For the text-containing cell, return its midpoint in (X, Y) coordinate format. 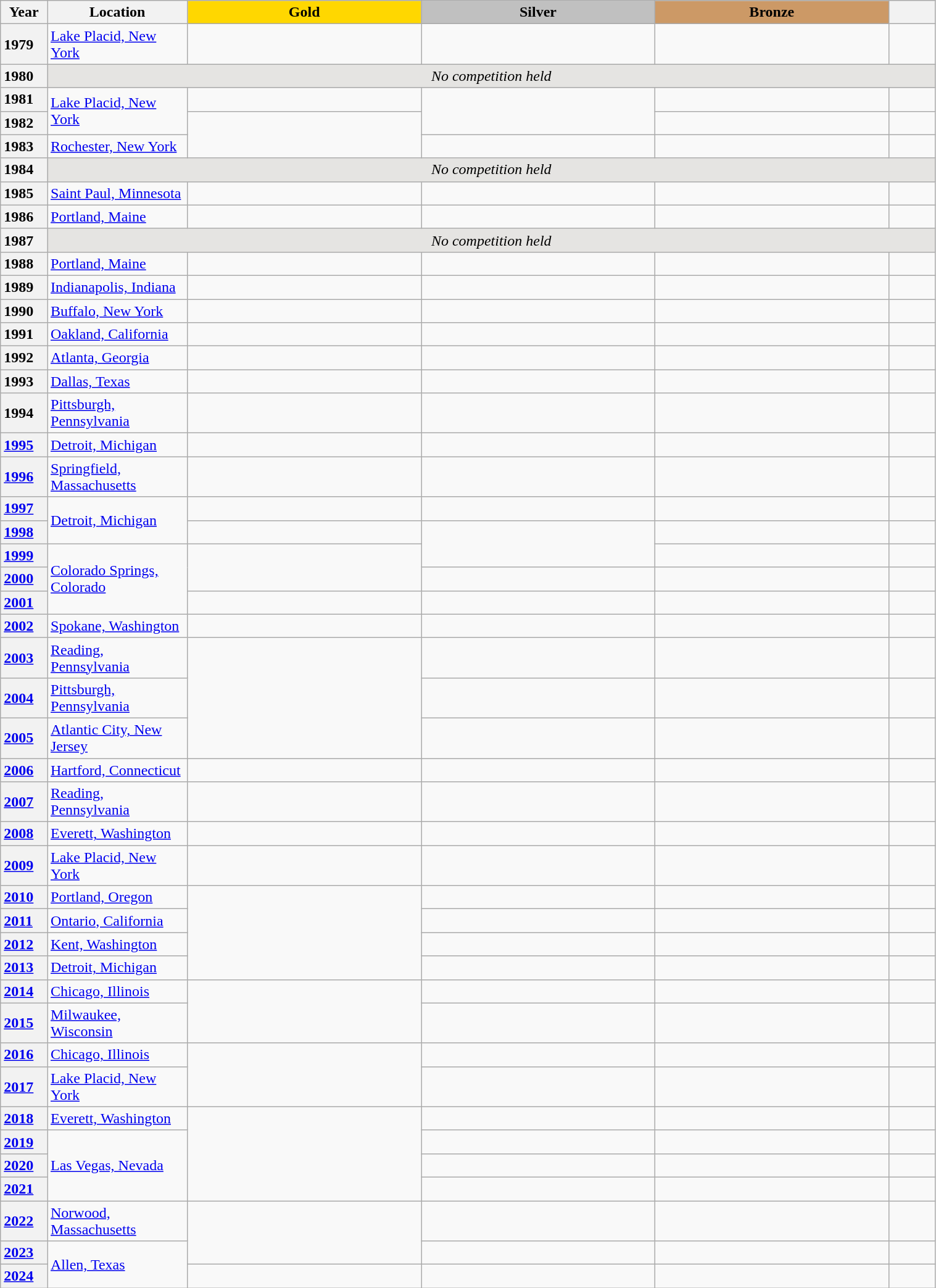
2024 (24, 1276)
Buffalo, New York (117, 310)
2012 (24, 944)
Spokane, Washington (117, 626)
2022 (24, 1221)
1986 (24, 217)
2014 (24, 991)
1981 (24, 99)
1994 (24, 413)
2001 (24, 602)
2020 (24, 1165)
Indianapolis, Indiana (117, 287)
Springfield, Massachusetts (117, 476)
1998 (24, 532)
Saint Paul, Minnesota (117, 193)
2007 (24, 802)
Gold (305, 12)
Portland, Oregon (117, 897)
Atlanta, Georgia (117, 358)
2016 (24, 1055)
2004 (24, 697)
1996 (24, 476)
Rochester, New York (117, 146)
1993 (24, 381)
2019 (24, 1142)
Oakland, California (117, 334)
1989 (24, 287)
1992 (24, 358)
2008 (24, 834)
2002 (24, 626)
1984 (24, 170)
Silver (538, 12)
Allen, Texas (117, 1265)
Milwaukee, Wisconsin (117, 1023)
1982 (24, 123)
2017 (24, 1086)
1991 (24, 334)
Year (24, 12)
1990 (24, 310)
2013 (24, 968)
2018 (24, 1118)
1979 (24, 44)
2009 (24, 865)
Las Vegas, Nevada (117, 1165)
Bronze (771, 12)
Dallas, Texas (117, 381)
1985 (24, 193)
1983 (24, 146)
Colorado Springs, Colorado (117, 579)
Norwood, Massachusetts (117, 1221)
2000 (24, 579)
1997 (24, 509)
1999 (24, 555)
2023 (24, 1253)
Atlantic City, New Jersey (117, 738)
1987 (24, 240)
Hartford, Connecticut (117, 770)
2006 (24, 770)
Kent, Washington (117, 944)
1980 (24, 76)
2011 (24, 921)
2015 (24, 1023)
2003 (24, 658)
2005 (24, 738)
2010 (24, 897)
1988 (24, 264)
2021 (24, 1189)
Location (117, 12)
Ontario, California (117, 921)
1995 (24, 445)
